Scan for the cell matching the given text and deliver its (X, Y) coordinate at center. 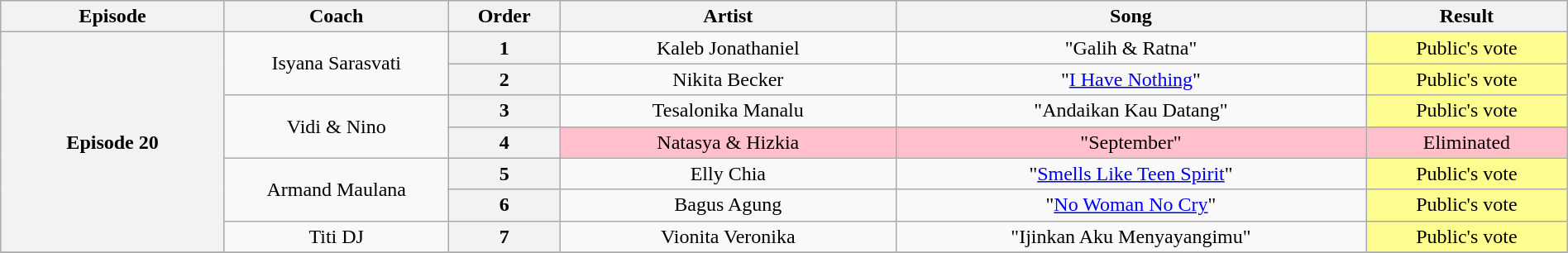
Bagus Agung (728, 205)
Episode 20 (112, 142)
Natasya & Hizkia (728, 142)
Vidi & Nino (336, 126)
"Ijinkan Aku Menyayangimu" (1131, 236)
Eliminated (1467, 142)
Song (1131, 17)
Episode (112, 17)
Armand Maulana (336, 189)
5 (504, 174)
4 (504, 142)
Artist (728, 17)
"No Woman No Cry" (1131, 205)
1 (504, 48)
Coach (336, 17)
"Smells Like Teen Spirit" (1131, 174)
Result (1467, 17)
7 (504, 236)
Nikita Becker (728, 79)
Order (504, 17)
6 (504, 205)
Kaleb Jonathaniel (728, 48)
2 (504, 79)
"Andaikan Kau Datang" (1131, 111)
Elly Chia (728, 174)
"Galih & Ratna" (1131, 48)
Tesalonika Manalu (728, 111)
Isyana Sarasvati (336, 64)
Titi DJ (336, 236)
"I Have Nothing" (1131, 79)
3 (504, 111)
"September" (1131, 142)
Vionita Veronika (728, 236)
